For the text-containing cell, return its midpoint in [x, y] coordinate format. 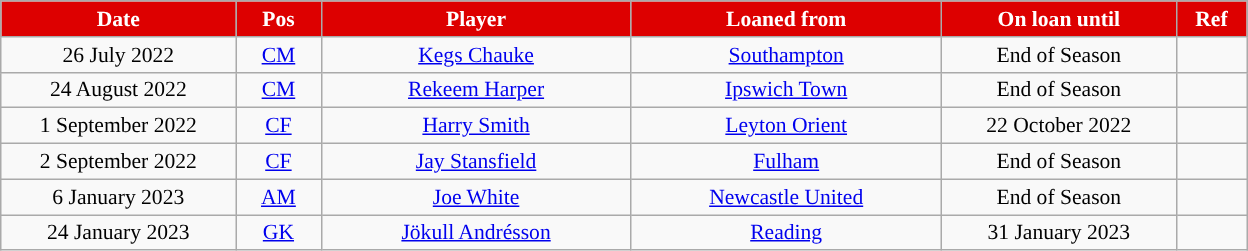
26 July 2022 [118, 55]
24 January 2023 [118, 233]
Kegs Chauke [476, 55]
AM [278, 197]
1 September 2022 [118, 126]
Loaned from [786, 19]
Ipswich Town [786, 90]
Rekeem Harper [476, 90]
6 January 2023 [118, 197]
Southampton [786, 55]
On loan until [1058, 19]
Jökull Andrésson [476, 233]
Jay Stansfield [476, 162]
31 January 2023 [1058, 233]
Date [118, 19]
2 September 2022 [118, 162]
Newcastle United [786, 197]
Reading [786, 233]
Joe White [476, 197]
Pos [278, 19]
Player [476, 19]
22 October 2022 [1058, 126]
Leyton Orient [786, 126]
Fulham [786, 162]
GK [278, 233]
Ref [1211, 19]
24 August 2022 [118, 90]
Harry Smith [476, 126]
